Extract the (x, y) coordinate from the center of the cell holding the provided text.  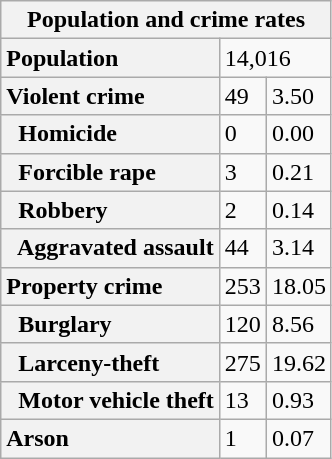
Population (110, 58)
Arson (110, 438)
19.62 (298, 362)
14,016 (275, 58)
18.05 (298, 286)
253 (242, 286)
Burglary (110, 324)
Robbery (110, 210)
3.14 (298, 248)
275 (242, 362)
0.00 (298, 134)
Aggravated assault (110, 248)
2 (242, 210)
3 (242, 172)
120 (242, 324)
8.56 (298, 324)
3.50 (298, 96)
49 (242, 96)
0.21 (298, 172)
44 (242, 248)
Violent crime (110, 96)
Motor vehicle theft (110, 400)
0.14 (298, 210)
0.07 (298, 438)
Property crime (110, 286)
1 (242, 438)
0.93 (298, 400)
0 (242, 134)
Population and crime rates (166, 20)
Larceny-theft (110, 362)
Forcible rape (110, 172)
Homicide (110, 134)
13 (242, 400)
